Extract the (X, Y) coordinate from the center of the cell holding the provided text.  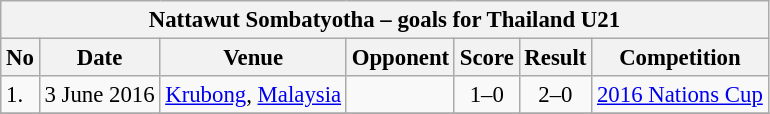
3 June 2016 (100, 95)
Result (556, 58)
Venue (253, 58)
Krubong, Malaysia (253, 95)
2–0 (556, 95)
2016 Nations Cup (680, 95)
1. (20, 95)
Score (486, 58)
Nattawut Sombatyotha – goals for Thailand U21 (384, 20)
Date (100, 58)
Opponent (400, 58)
No (20, 58)
1–0 (486, 95)
Competition (680, 58)
